Return the (x, y) coordinate for the center point of the cell that contains the specified text.  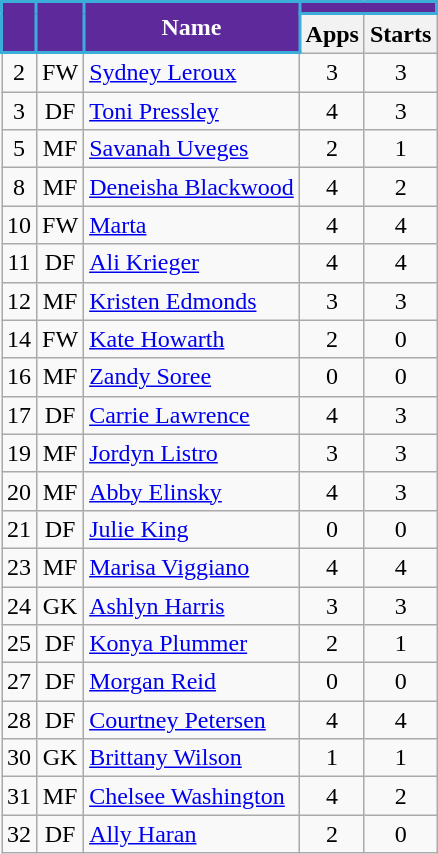
Marta (192, 225)
16 (20, 377)
Deneisha Blackwood (192, 187)
Starts (400, 34)
30 (20, 758)
12 (20, 301)
Name (192, 28)
Carrie Lawrence (192, 415)
32 (20, 834)
31 (20, 796)
Marisa Viggiano (192, 567)
Jordyn Listro (192, 453)
Courtney Petersen (192, 720)
25 (20, 644)
Ali Krieger (192, 263)
23 (20, 567)
19 (20, 453)
14 (20, 339)
Kristen Edmonds (192, 301)
Konya Plummer (192, 644)
Zandy Soree (192, 377)
Sydney Leroux (192, 72)
8 (20, 187)
11 (20, 263)
10 (20, 225)
27 (20, 682)
Chelsee Washington (192, 796)
Brittany Wilson (192, 758)
5 (20, 149)
Kate Howarth (192, 339)
Ally Haran (192, 834)
Apps (332, 34)
Abby Elinsky (192, 491)
21 (20, 529)
Ashlyn Harris (192, 605)
Toni Pressley (192, 111)
Julie King (192, 529)
Savanah Uveges (192, 149)
28 (20, 720)
17 (20, 415)
20 (20, 491)
24 (20, 605)
Morgan Reid (192, 682)
